Return the (x, y) coordinate for the center point of the cell that contains the specified text.  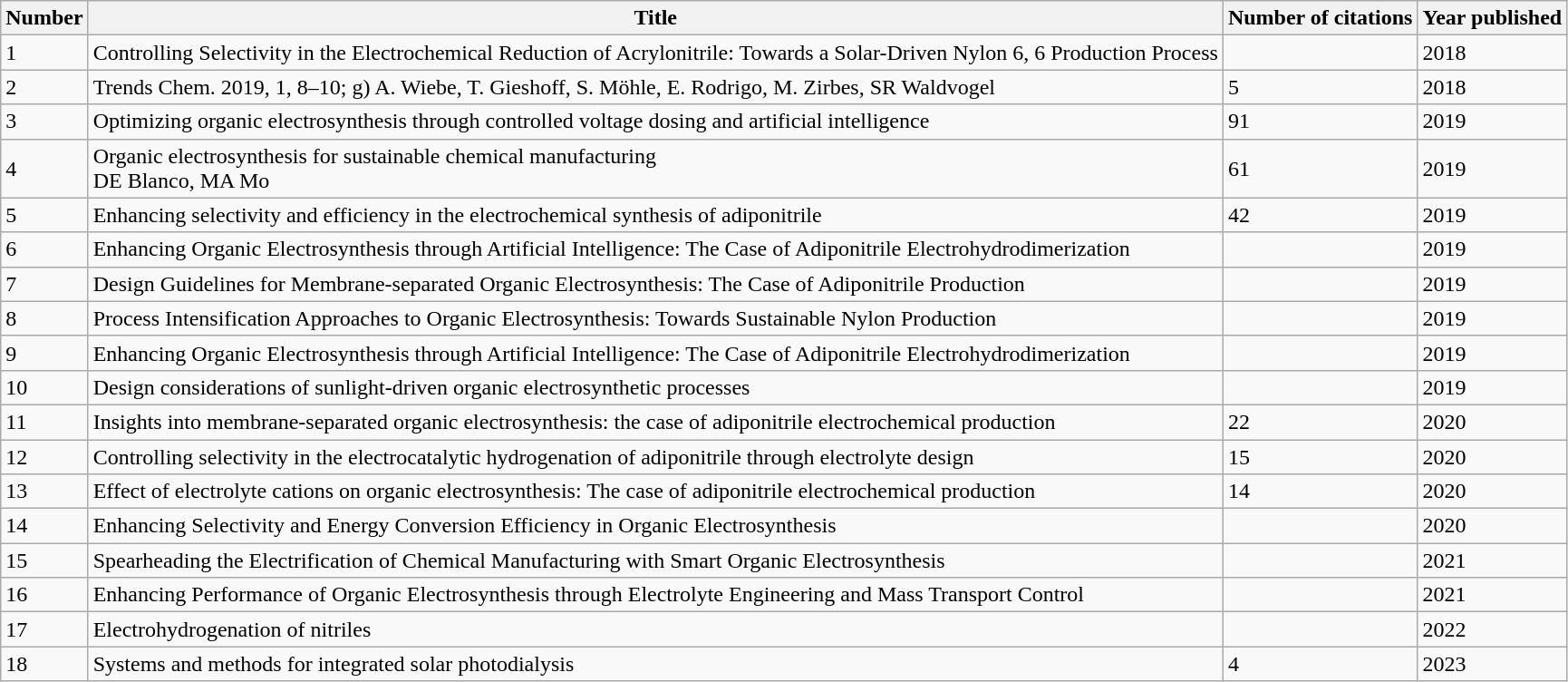
Controlling selectivity in the electrocatalytic hydrogenation of adiponitrile through electrolyte design (655, 456)
18 (44, 664)
Design considerations of sunlight-driven organic electrosynthetic processes (655, 387)
Year published (1492, 18)
6 (44, 249)
1 (44, 53)
Optimizing organic electrosynthesis through controlled voltage dosing and artificial intelligence (655, 122)
Effect of electrolyte cations on organic electrosynthesis: The case of adiponitrile electrochemical production (655, 492)
7 (44, 284)
Trends Chem. 2019, 1, 8–10; g) A. Wiebe, T. Gieshoff, S. Möhle, E. Rodrigo, M. Zirbes, SR Waldvogel (655, 87)
91 (1320, 122)
Design Guidelines for Membrane-separated Organic Electrosynthesis: The Case of Adiponitrile Production (655, 284)
Enhancing Selectivity and Energy Conversion Efficiency in Organic Electrosynthesis (655, 526)
Systems and methods for integrated solar photodialysis (655, 664)
Process Intensification Approaches to Organic Electrosynthesis: Towards Sustainable Nylon Production (655, 318)
2 (44, 87)
8 (44, 318)
61 (1320, 169)
Enhancing Performance of Organic Electrosynthesis through Electrolyte Engineering and Mass Transport Control (655, 595)
2022 (1492, 629)
11 (44, 422)
Insights into membrane-separated organic electrosynthesis: the case of adiponitrile electrochemical production (655, 422)
17 (44, 629)
42 (1320, 215)
9 (44, 353)
13 (44, 492)
Enhancing selectivity and efficiency in the electrochemical synthesis of adiponitrile (655, 215)
3 (44, 122)
Spearheading the Electrification of Chemical Manufacturing with Smart Organic Electrosynthesis (655, 560)
16 (44, 595)
Controlling Selectivity in the Electrochemical Reduction of Acrylonitrile: Towards a Solar-Driven Nylon 6, 6 Production Process (655, 53)
12 (44, 456)
Organic electrosynthesis for sustainable chemical manufacturingDE Blanco, MA Mo (655, 169)
22 (1320, 422)
2023 (1492, 664)
Number (44, 18)
Electrohydrogenation of nitriles (655, 629)
Number of citations (1320, 18)
10 (44, 387)
Title (655, 18)
